Provide the [X, Y] coordinate of the cell's center where the given text is located.  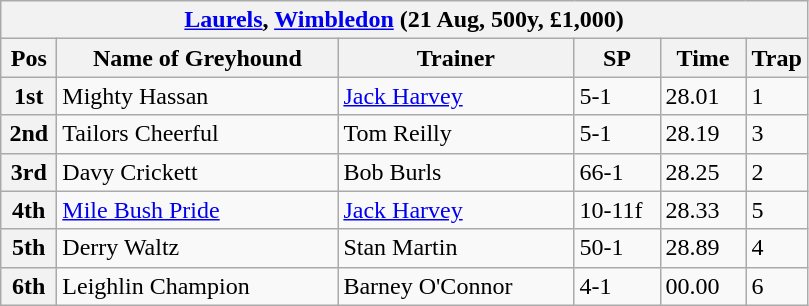
50-1 [617, 248]
Tom Reilly [456, 134]
6th [29, 286]
Barney O'Connor [456, 286]
6 [776, 286]
Derry Waltz [198, 248]
3rd [29, 172]
3 [776, 134]
28.33 [703, 210]
Laurels, Wimbledon (21 Aug, 500y, £1,000) [404, 20]
28.01 [703, 96]
Bob Burls [456, 172]
28.25 [703, 172]
4 [776, 248]
Time [703, 58]
1st [29, 96]
1 [776, 96]
28.89 [703, 248]
Mile Bush Pride [198, 210]
Trainer [456, 58]
SP [617, 58]
Mighty Hassan [198, 96]
5 [776, 210]
66-1 [617, 172]
2nd [29, 134]
4th [29, 210]
2 [776, 172]
Name of Greyhound [198, 58]
4-1 [617, 286]
10-11f [617, 210]
Leighlin Champion [198, 286]
28.19 [703, 134]
Trap [776, 58]
Tailors Cheerful [198, 134]
Davy Crickett [198, 172]
5th [29, 248]
Stan Martin [456, 248]
Pos [29, 58]
00.00 [703, 286]
